From the cell containing the given text, extract its center point as (X, Y) coordinate. 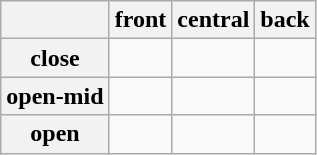
close (55, 58)
back (285, 20)
central (214, 20)
open-mid (55, 96)
open (55, 134)
front (140, 20)
